Search for the cell housing the specified text and yield its (x, y) center coordinate. 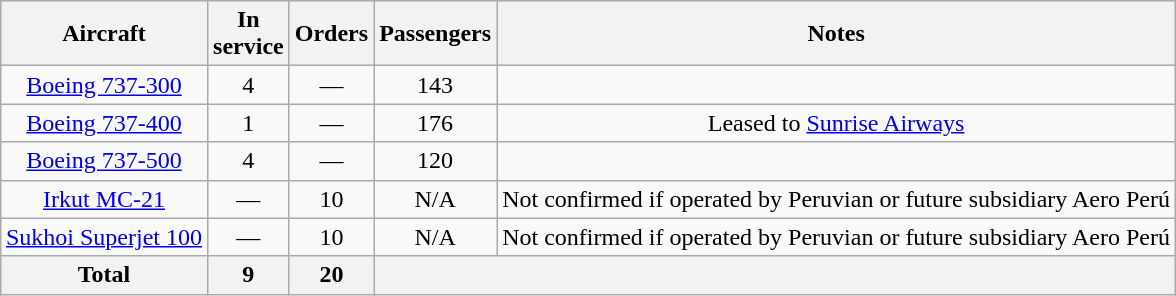
9 (249, 275)
Boeing 737-400 (104, 123)
Passengers (436, 34)
Notes (836, 34)
1 (249, 123)
Leased to Sunrise Airways (836, 123)
120 (436, 161)
Sukhoi Superjet 100 (104, 237)
Orders (331, 34)
Total (104, 275)
Boeing 737-500 (104, 161)
20 (331, 275)
In service (249, 34)
176 (436, 123)
Irkut MC-21 (104, 199)
Aircraft (104, 34)
143 (436, 85)
Boeing 737-300 (104, 85)
